Pinpoint the cell where the given text exists, returning its (x, y) midpoint coordinate. 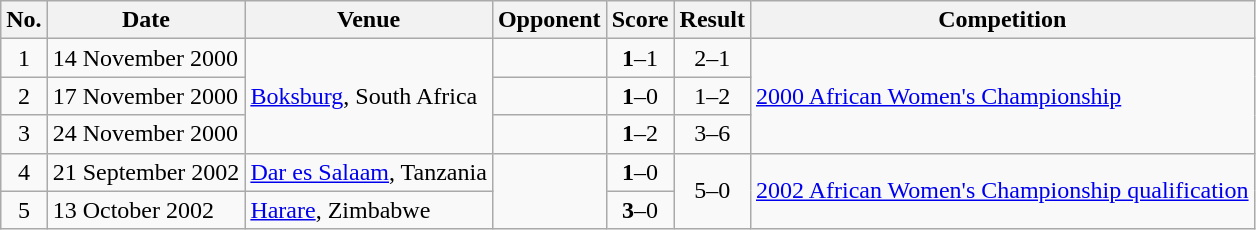
Dar es Salaam, Tanzania (369, 172)
2002 African Women's Championship qualification (1002, 191)
3–6 (712, 134)
21 September 2002 (146, 172)
Venue (369, 20)
4 (24, 172)
No. (24, 20)
Result (712, 20)
17 November 2000 (146, 96)
2 (24, 96)
5–0 (712, 191)
2–1 (712, 58)
5 (24, 210)
Harare, Zimbabwe (369, 210)
Competition (1002, 20)
Date (146, 20)
1–1 (640, 58)
Score (640, 20)
14 November 2000 (146, 58)
24 November 2000 (146, 134)
1 (24, 58)
3–0 (640, 210)
2000 African Women's Championship (1002, 96)
13 October 2002 (146, 210)
Boksburg, South Africa (369, 96)
3 (24, 134)
Opponent (549, 20)
